Return the (x, y) coordinate for the center point of the cell that contains the specified text.  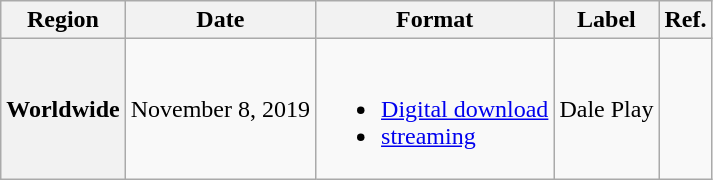
Label (606, 20)
Digital downloadstreaming (435, 109)
Region (63, 20)
Dale Play (606, 109)
Format (435, 20)
Worldwide (63, 109)
Ref. (686, 20)
November 8, 2019 (220, 109)
Date (220, 20)
